Capture the cell that displays the provided text and extract its (x, y) central coordinate. 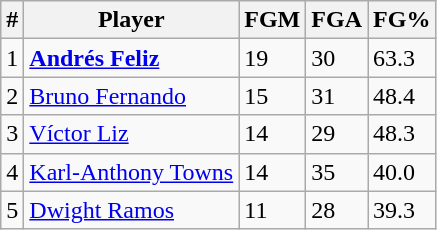
FGM (272, 20)
31 (337, 96)
FG% (402, 20)
Dwight Ramos (132, 210)
Andrés Feliz (132, 58)
1 (12, 58)
63.3 (402, 58)
11 (272, 210)
19 (272, 58)
Player (132, 20)
48.3 (402, 134)
4 (12, 172)
48.4 (402, 96)
2 (12, 96)
28 (337, 210)
35 (337, 172)
# (12, 20)
Víctor Liz (132, 134)
3 (12, 134)
5 (12, 210)
30 (337, 58)
40.0 (402, 172)
Bruno Fernando (132, 96)
29 (337, 134)
FGA (337, 20)
39.3 (402, 210)
Karl-Anthony Towns (132, 172)
15 (272, 96)
